Determine the (X, Y) coordinate at the center of the cell enclosing the given text.  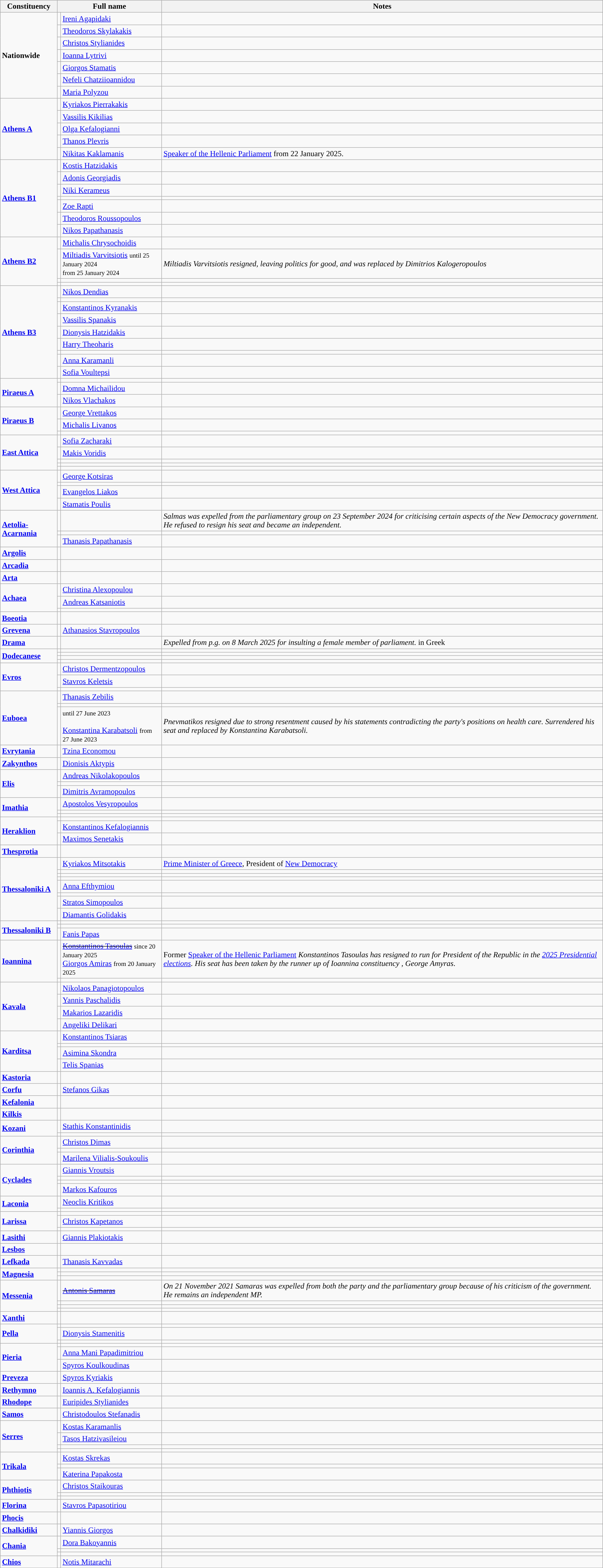
Christodoulos Stefanadis (111, 1414)
Kozani (29, 1128)
Chios (29, 1562)
Thanasis Zebilis (111, 697)
Vassilis Spanakis (111, 320)
Konstantinos Kyranakis (111, 307)
Theodoros Roussopoulos (111, 218)
Christos Stylianides (111, 43)
Andreas Katsaniotis (111, 602)
Tasos Hatzivasileiou (111, 1439)
Nationwide (29, 55)
Giannis Plakiotakis (111, 1237)
Rethymno (29, 1390)
Karditsa (29, 1051)
Miltiadis Varvitsiotis until 25 January 2024 from 25 January 2024 (111, 264)
Maria Polyzou (111, 92)
Thanos Plevris (111, 141)
Florina (29, 1506)
Domna Michailidou (111, 388)
Evangelos Liakos (111, 492)
Dimitris Avramopoulos (111, 791)
Yannis Paschalidis (111, 1000)
Speaker of the Hellenic Parliament from 22 January 2025. (382, 154)
George Vrettakos (111, 413)
Nikitas Kaklamanis (111, 154)
Katerina Papakosta (111, 1474)
Arta (29, 578)
Christos Dermentzopoulos (111, 669)
Ireni Agapidaki (111, 19)
Xanthi (29, 1318)
Zoe Rapti (111, 206)
Konstantinos Tsiaras (111, 1037)
Spyros Koulkoudinas (111, 1365)
Ioanna Lytrivi (111, 55)
Lefkada (29, 1261)
Preveza (29, 1377)
Euripides Stylianides (111, 1402)
Corinthia (29, 1150)
Notis Mitarachi (111, 1562)
Chania (29, 1546)
Thessaloniki A (29, 889)
Lasithi (29, 1237)
Arcadia (29, 565)
Marilena Vilialis-Soukoulis (111, 1158)
Christos Kapetanos (111, 1221)
Christos Dimas (111, 1142)
Giorgos Stamatis (111, 68)
Dionysis Hatzidakis (111, 332)
Prime Minister of Greece, President of New Democracy (382, 864)
Pella (29, 1334)
Adonis Georgiadis (111, 178)
Michalis Chrysochoidis (111, 243)
Serres (29, 1436)
Anna Mani Papadimitriou (111, 1353)
Trikala (29, 1466)
Andreas Nikolakopoulos (111, 776)
Markos Kafouros (111, 1190)
Dionysis Stamenitis (111, 1334)
Argolis (29, 553)
Maximos Senetakis (111, 839)
Full name (110, 6)
Larissa (29, 1221)
Antonis Samaras (111, 1290)
Athens B1 (29, 198)
Evrytania (29, 751)
Spyros Kyriakis (111, 1377)
Pieria (29, 1357)
Heraklion (29, 831)
Athens A (29, 129)
Nefeli Chatziioannidou (111, 80)
Vassilis Kikilias (111, 117)
Anna Efthymiou (111, 886)
Kyriakos Pierrakakis (111, 104)
Sofia Voultepsi (111, 373)
Konstantinos Tasoulas since 20 January 2025 Giorgos Amiras from 20 January 2025 (111, 959)
Michalis Livanos (111, 425)
Dodecanese (29, 656)
Piraeus A (29, 393)
Fanis Papas (111, 934)
Euboea (29, 718)
Samos (29, 1414)
Sofia Zacharaki (111, 441)
Christina Alexopoulou (111, 590)
Olga Kefalogianni (111, 129)
Kyriakos Mitsotakis (111, 864)
Dora Bakoyannis (111, 1542)
Anna Karamanli (111, 360)
East Attica (29, 452)
Nikos Papathanasis (111, 231)
Corfu (29, 1090)
Grevena (29, 630)
Thanasis Kavvadas (111, 1261)
Neoclis Kritikos (111, 1202)
Stathis Konstantinidis (111, 1126)
Nikolaos Panagiotopoulos (111, 988)
Imathia (29, 807)
Stavros Keletsis (111, 681)
Konstantinos Kefalogiannis (111, 827)
Giannis Vroutsis (111, 1170)
Miltiadis Varvitsiotis resigned, leaving politics for good, and was replaced by Dimitrios Kalogeropoulos (382, 264)
Kostas Skrekas (111, 1458)
Kefalonia (29, 1102)
Nikos Vlachakos (111, 401)
Notes (382, 6)
Athanasios Stavropoulos (111, 630)
Rhodope (29, 1402)
Stratos Simopoulos (111, 902)
Christos Staikouras (111, 1486)
Kastoria (29, 1077)
Ioannina (29, 961)
Apostolos Vesyropoulos (111, 804)
West Attica (29, 490)
Stavros Papasotiriou (111, 1506)
Phthiotis (29, 1490)
Harry Theoharis (111, 345)
Makis Voridis (111, 453)
Evros (29, 677)
Niki Kerameus (111, 190)
Thanasis Papathanasis (111, 541)
Constituency (29, 6)
Diamantis Golidakis (111, 914)
Kostis Hatzidakis (111, 166)
Yiannis Giorgos (111, 1530)
Ioannis A. Kefalogiannis (111, 1390)
Tzina Economou (111, 751)
Piraeus B (29, 420)
Cyclades (29, 1180)
Lesbos (29, 1249)
George Kotsiras (111, 476)
Asimina Skondra (111, 1053)
Nikos Dendias (111, 292)
Dionisis Aktypis (111, 763)
Laconia (29, 1204)
Thessaloniki B (29, 930)
Messenia (29, 1296)
Kilkis (29, 1114)
Kostas Karamanlis (111, 1427)
Athens B3 (29, 332)
Theodoros Skylakakis (111, 31)
Athens B2 (29, 261)
Chalkidiki (29, 1530)
Angeliki Delikari (111, 1025)
Drama (29, 642)
Boeotia (29, 618)
Aetolia-Acarnania (29, 529)
Stefanos Gikas (111, 1090)
Zakynthos (29, 763)
Makarios Lazaridis (111, 1013)
Elis (29, 784)
Expelled from p.g. on 8 March 2025 for insulting a female member of parliament. in Greek (382, 642)
until 27 June 2023Konstantina Karabatsoli from 27 June 2023 (111, 726)
Stamatis Poulis (111, 504)
Phocis (29, 1518)
Magnesia (29, 1274)
Telis Spanias (111, 1065)
Achaea (29, 598)
Thesprotia (29, 851)
Kavala (29, 1006)
